For the text-containing cell, return its midpoint in [X, Y] coordinate format. 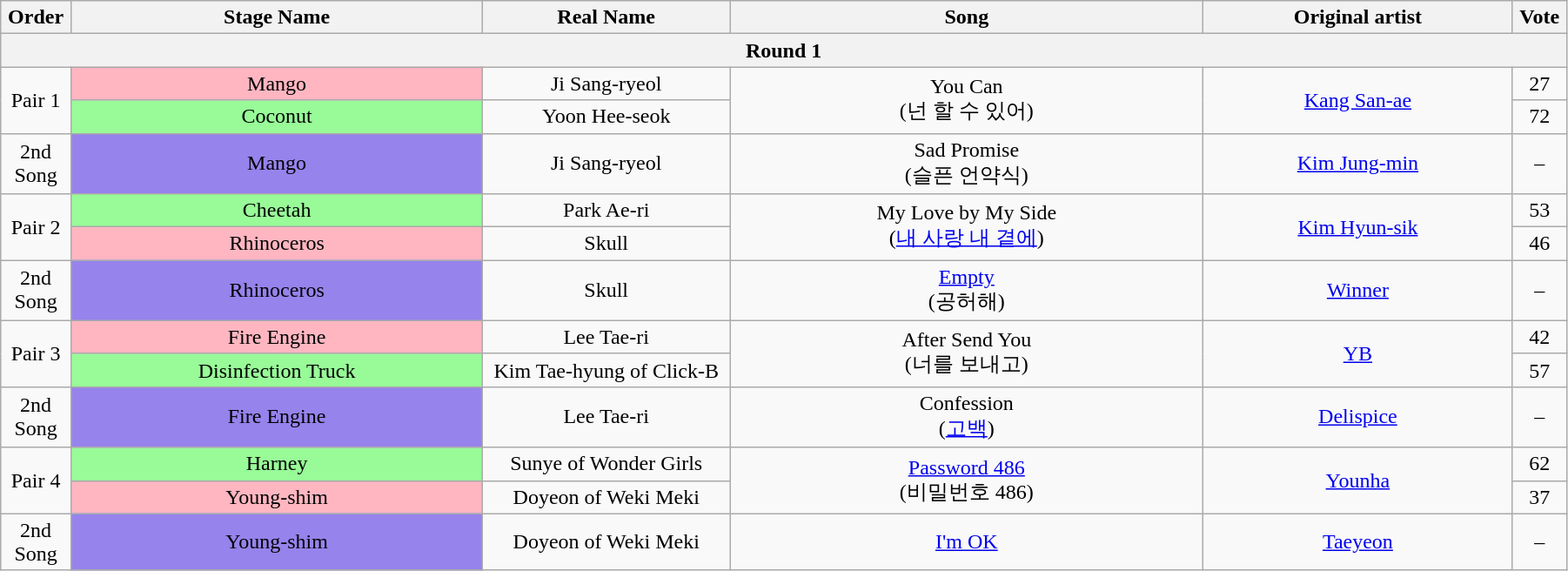
You Can(넌 할 수 있어) [967, 100]
YB [1357, 353]
Pair 4 [37, 480]
Pair 3 [37, 353]
Park Ae-ri [606, 211]
Round 1 [784, 50]
I'm OK [967, 541]
72 [1540, 117]
62 [1540, 464]
Younha [1357, 480]
Winner [1357, 291]
53 [1540, 211]
Empty(공허해) [967, 291]
Pair 1 [37, 100]
Cheetah [277, 211]
Confession(고백) [967, 417]
57 [1540, 370]
Taeyeon [1357, 541]
42 [1540, 337]
Order [37, 17]
Disinfection Truck [277, 370]
Kim Tae-hyung of Click-B [606, 370]
46 [1540, 244]
Yoon Hee-seok [606, 117]
Pair 2 [37, 227]
27 [1540, 84]
Kim Hyun-sik [1357, 227]
Real Name [606, 17]
Stage Name [277, 17]
Delispice [1357, 417]
Sad Promise(슬픈 언약식) [967, 164]
My Love by My Side(내 사랑 내 곁에) [967, 227]
Harney [277, 464]
Kang San-ae [1357, 100]
Kim Jung-min [1357, 164]
Coconut [277, 117]
Song [967, 17]
Sunye of Wonder Girls [606, 464]
37 [1540, 497]
Vote [1540, 17]
Original artist [1357, 17]
Password 486(비밀번호 486) [967, 480]
After Send You(너를 보내고) [967, 353]
